Locate the cell with the specified text and output its [x, y] center coordinate. 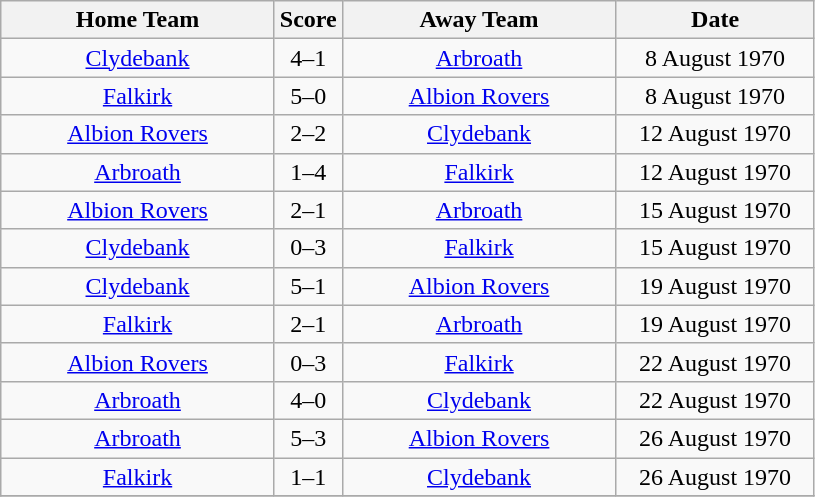
Score [308, 20]
1–4 [308, 172]
Home Team [138, 20]
4–0 [308, 400]
1–1 [308, 477]
5–3 [308, 438]
4–1 [308, 58]
5–0 [308, 96]
5–1 [308, 286]
2–2 [308, 134]
Away Team [479, 20]
Date [716, 20]
